For the text-containing cell, return its midpoint in [x, y] coordinate format. 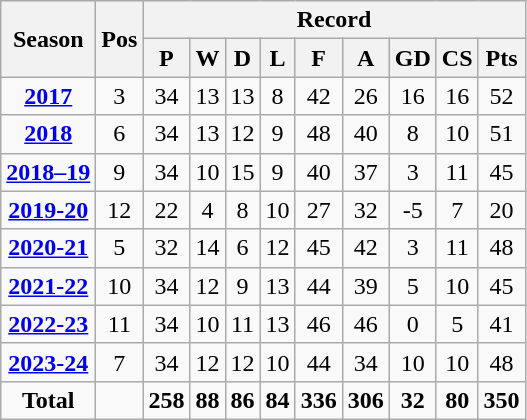
20 [502, 210]
26 [366, 96]
14 [208, 248]
0 [412, 324]
258 [166, 400]
L [278, 58]
CS [457, 58]
336 [318, 400]
GD [412, 58]
88 [208, 400]
2018–19 [48, 172]
Pos [120, 39]
-5 [412, 210]
F [318, 58]
Pts [502, 58]
Record [334, 20]
52 [502, 96]
A [366, 58]
2020-21 [48, 248]
D [242, 58]
2019-20 [48, 210]
P [166, 58]
2022-23 [48, 324]
W [208, 58]
41 [502, 324]
39 [366, 286]
80 [457, 400]
27 [318, 210]
Season [48, 39]
350 [502, 400]
4 [208, 210]
84 [278, 400]
22 [166, 210]
37 [366, 172]
86 [242, 400]
306 [366, 400]
2023-24 [48, 362]
2018 [48, 134]
51 [502, 134]
2021-22 [48, 286]
15 [242, 172]
Total [48, 400]
2017 [48, 96]
